Detect which cell encompasses the target text, then output its [x, y] center coordinate. 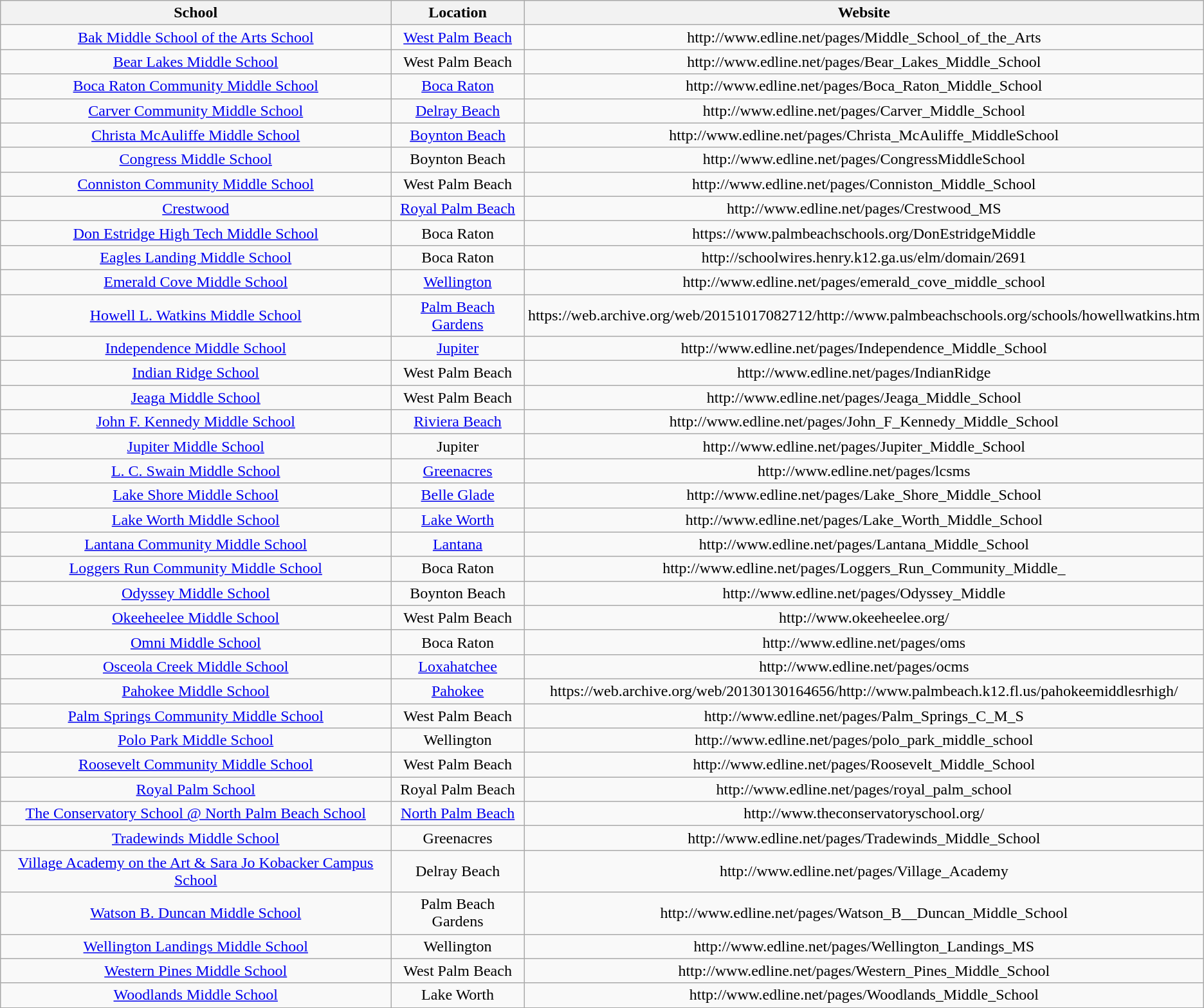
http://www.edline.net/pages/Bear_Lakes_Middle_School [864, 62]
Lake Shore Middle School [196, 495]
Christa McAuliffe Middle School [196, 135]
Indian Ridge School [196, 373]
http://www.edline.net/pages/Western_Pines_Middle_School [864, 971]
Bear Lakes Middle School [196, 62]
Location [458, 13]
http://www.edline.net/pages/royal_palm_school [864, 789]
Bak Middle School of the Arts School [196, 37]
http://www.edline.net/pages/Boca_Raton_Middle_School [864, 86]
Lantana [458, 544]
Website [864, 13]
Roosevelt Community Middle School [196, 765]
Woodlands Middle School [196, 995]
Belle Glade [458, 495]
Pahokee Middle School [196, 691]
http://www.edline.net/pages/Village_Academy [864, 871]
School [196, 13]
Eagles Landing Middle School [196, 257]
http://www.edline.net/pages/polo_park_middle_school [864, 740]
Village Academy on the Art & Sara Jo Kobacker Campus School [196, 871]
http://www.edline.net/pages/Lake_Shore_Middle_School [864, 495]
Howell L. Watkins Middle School [196, 315]
http://www.edline.net/pages/Middle_School_of_the_Arts [864, 37]
Wellington Landings Middle School [196, 946]
North Palm Beach [458, 814]
The Conservatory School @ North Palm Beach School [196, 814]
Independence Middle School [196, 349]
John F. Kennedy Middle School [196, 422]
http://www.edline.net/pages/Carver_Middle_School [864, 111]
http://www.edline.net/pages/CongressMiddleSchool [864, 160]
https://www.palmbeachschools.org/DonEstridgeMiddle [864, 233]
http://www.edline.net/pages/Woodlands_Middle_School [864, 995]
http://www.edline.net/pages/Wellington_Landings_MS [864, 946]
https://web.archive.org/web/20151017082712/http://www.palmbeachschools.org/schools/howellwatkins.htm [864, 315]
http://www.edline.net/pages/lcsms [864, 471]
Conniston Community Middle School [196, 184]
Western Pines Middle School [196, 971]
Okeeheelee Middle School [196, 618]
Polo Park Middle School [196, 740]
Palm Springs Community Middle School [196, 716]
http://schoolwires.henry.k12.ga.us/elm/domain/2691 [864, 257]
Omni Middle School [196, 642]
Boca Raton Community Middle School [196, 86]
Loggers Run Community Middle School [196, 569]
http://www.okeeheelee.org/ [864, 618]
http://www.edline.net/pages/emerald_cove_middle_school [864, 282]
http://www.edline.net/pages/Christa_McAuliffe_MiddleSchool [864, 135]
Lantana Community Middle School [196, 544]
http://www.edline.net/pages/Tradewinds_Middle_School [864, 838]
Riviera Beach [458, 422]
Jupiter Middle School [196, 446]
http://www.edline.net/pages/Lake_Worth_Middle_School [864, 520]
Emerald Cove Middle School [196, 282]
http://www.edline.net/pages/IndianRidge [864, 373]
Jeaga Middle School [196, 398]
Loxahatchee [458, 666]
Congress Middle School [196, 160]
http://www.edline.net/pages/Roosevelt_Middle_School [864, 765]
http://www.edline.net/pages/Watson_B__Duncan_Middle_School [864, 913]
Pahokee [458, 691]
http://www.edline.net/pages/Crestwood_MS [864, 208]
http://www.edline.net/pages/Jeaga_Middle_School [864, 398]
Lake Worth Middle School [196, 520]
http://www.edline.net/pages/ocms [864, 666]
http://www.edline.net/pages/Jupiter_Middle_School [864, 446]
Tradewinds Middle School [196, 838]
http://www.edline.net/pages/John_F_Kennedy_Middle_School [864, 422]
http://www.edline.net/pages/Odyssey_Middle [864, 593]
http://www.edline.net/pages/Palm_Springs_C_M_S [864, 716]
http://www.edline.net/pages/Lantana_Middle_School [864, 544]
Watson B. Duncan Middle School [196, 913]
http://www.theconservatoryschool.org/ [864, 814]
http://www.edline.net/pages/Loggers_Run_Community_Middle_ [864, 569]
http://www.edline.net/pages/Conniston_Middle_School [864, 184]
Crestwood [196, 208]
Carver Community Middle School [196, 111]
http://www.edline.net/pages/oms [864, 642]
Osceola Creek Middle School [196, 666]
https://web.archive.org/web/20130130164656/http://www.palmbeach.k12.fl.us/pahokeemiddlesrhigh/ [864, 691]
Odyssey Middle School [196, 593]
L. C. Swain Middle School [196, 471]
Don Estridge High Tech Middle School [196, 233]
Royal Palm School [196, 789]
http://www.edline.net/pages/Independence_Middle_School [864, 349]
